Output the (X, Y) coordinate of the center of the cell containing the given text.  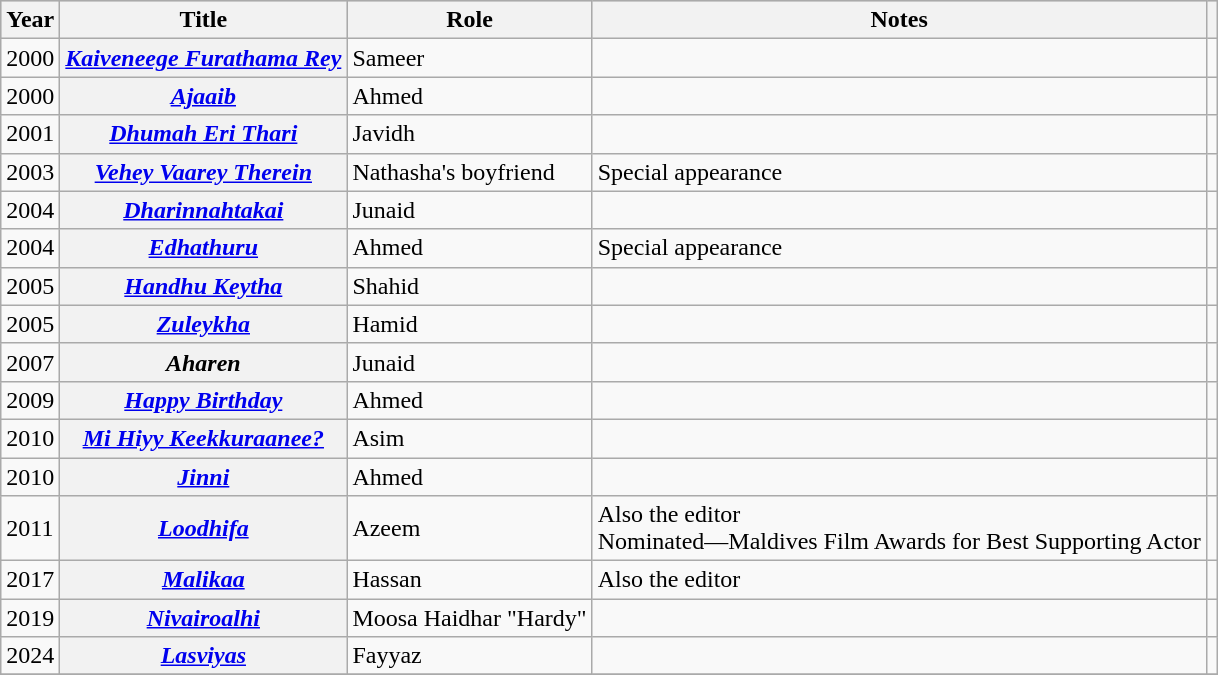
Shahid (470, 286)
2011 (30, 528)
Loodhifa (204, 528)
Vehey Vaarey Therein (204, 172)
Aharen (204, 362)
Ajaaib (204, 96)
Jinni (204, 477)
2009 (30, 400)
Kaiveneege Furathama Rey (204, 58)
Malikaa (204, 580)
Also the editorNominated—Maldives Film Awards for Best Supporting Actor (899, 528)
Moosa Haidhar "Hardy" (470, 618)
Lasviyas (204, 656)
Zuleykha (204, 324)
2003 (30, 172)
2007 (30, 362)
Handhu Keytha (204, 286)
Azeem (470, 528)
Title (204, 20)
Mi Hiyy Keekkuraanee? (204, 438)
2019 (30, 618)
Also the editor (899, 580)
Nivairoalhi (204, 618)
Sameer (470, 58)
Hassan (470, 580)
2024 (30, 656)
Nathasha's boyfriend (470, 172)
2017 (30, 580)
Dhumah Eri Thari (204, 134)
2001 (30, 134)
Asim (470, 438)
Fayyaz (470, 656)
Dharinnahtakai (204, 210)
Year (30, 20)
Edhathuru (204, 248)
Happy Birthday (204, 400)
Notes (899, 20)
Hamid (470, 324)
Javidh (470, 134)
Role (470, 20)
